Search for the cell housing the specified text and yield its (x, y) center coordinate. 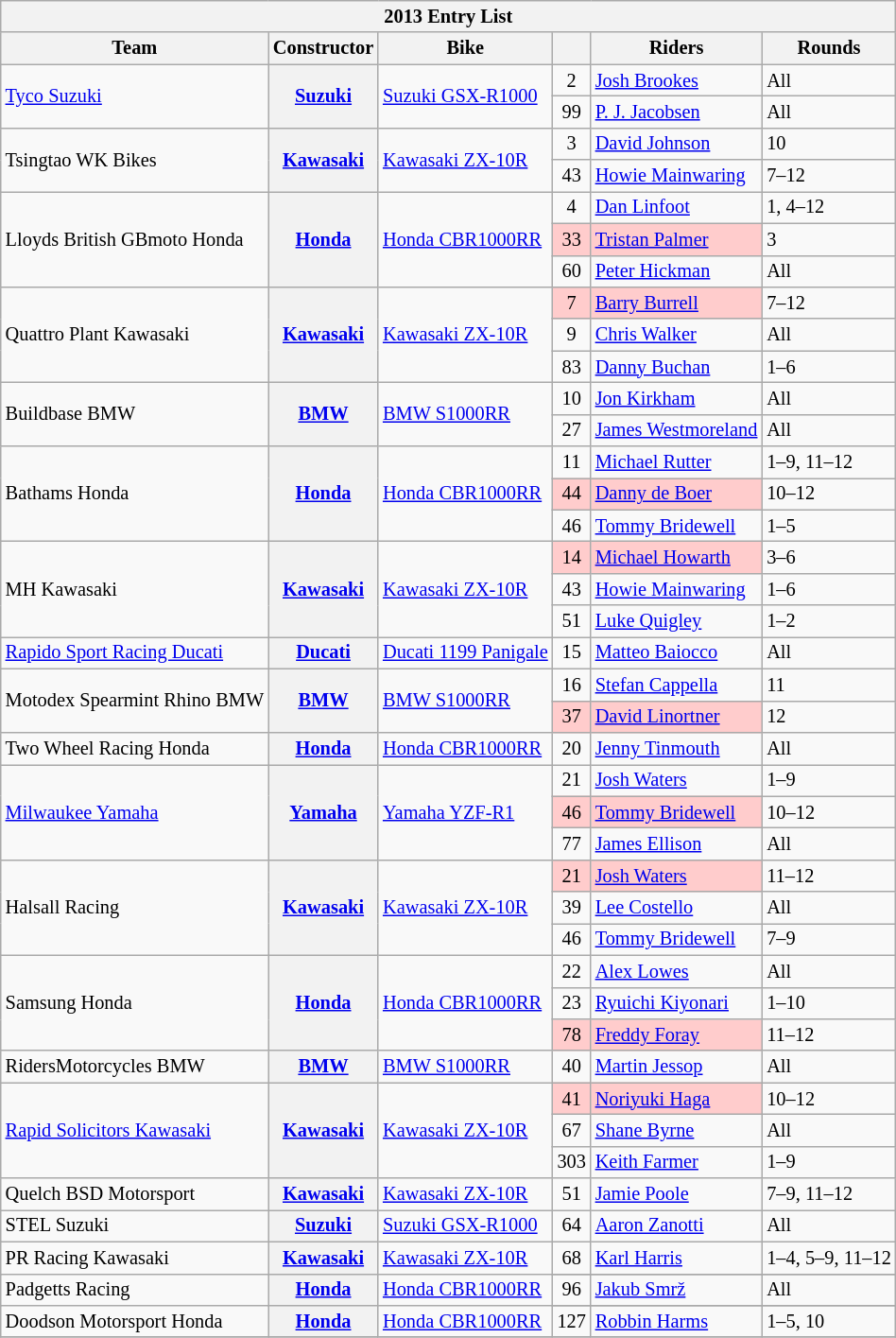
Team (134, 48)
PR Racing Kawasaki (134, 1258)
Peter Hickman (677, 271)
Lloyds British GBmoto Honda (134, 238)
Yamaha (323, 811)
Lee Costello (677, 908)
Bike (465, 48)
James Westmoreland (677, 430)
Dan Linfoot (677, 207)
1–5 (828, 526)
14 (572, 557)
Michael Rutter (677, 462)
Karl Harris (677, 1258)
Two Wheel Racing Honda (134, 748)
Ryuichi Kiyonari (677, 1003)
Barry Burrell (677, 303)
96 (572, 1290)
Danny Buchan (677, 367)
Tristan Palmer (677, 239)
12 (828, 717)
99 (572, 112)
Bathams Honda (134, 494)
1–10 (828, 1003)
Tsingtao WK Bikes (134, 159)
Chris Walker (677, 335)
RidersMotorcycles BMW (134, 1067)
Shane Byrne (677, 1130)
Samsung Honda (134, 1002)
78 (572, 1034)
7 (572, 303)
Aaron Zanotti (677, 1225)
Padgetts Racing (134, 1290)
Keith Farmer (677, 1162)
83 (572, 367)
Josh Brookes (677, 80)
4 (572, 207)
20 (572, 748)
37 (572, 717)
Halsall Racing (134, 908)
Tyco Suzuki (134, 96)
Freddy Foray (677, 1034)
P. J. Jacobsen (677, 112)
Alex Lowes (677, 971)
7–9, 11–12 (828, 1194)
3–6 (828, 557)
127 (572, 1321)
Jamie Poole (677, 1194)
2 (572, 80)
Buildbase BMW (134, 414)
Constructor (323, 48)
Yamaha YZF-R1 (465, 811)
1–5, 10 (828, 1321)
Ducati 1199 Panigale (465, 652)
Rapido Sport Racing Ducati (134, 652)
Michael Howarth (677, 557)
2013 Entry List (448, 16)
1–9, 11–12 (828, 462)
64 (572, 1225)
27 (572, 430)
David Johnson (677, 144)
7–9 (828, 939)
77 (572, 843)
Doodson Motorsport Honda (134, 1321)
MH Kawasaki (134, 588)
40 (572, 1067)
David Linortner (677, 717)
Rapid Solicitors Kawasaki (134, 1131)
Danny de Boer (677, 494)
23 (572, 1003)
303 (572, 1162)
9 (572, 335)
Noriyuki Haga (677, 1099)
39 (572, 908)
STEL Suzuki (134, 1225)
1, 4–12 (828, 207)
Quelch BSD Motorsport (134, 1194)
1–2 (828, 621)
Quattro Plant Kawasaki (134, 335)
Luke Quigley (677, 621)
James Ellison (677, 843)
Jakub Smrž (677, 1290)
22 (572, 971)
33 (572, 239)
Martin Jessop (677, 1067)
16 (572, 685)
1–4, 5–9, 11–12 (828, 1258)
44 (572, 494)
Riders (677, 48)
60 (572, 271)
Jon Kirkham (677, 398)
Motodex Spearmint Rhino BMW (134, 700)
67 (572, 1130)
Stefan Cappella (677, 685)
Robbin Harms (677, 1321)
41 (572, 1099)
Rounds (828, 48)
Ducati (323, 652)
15 (572, 652)
68 (572, 1258)
Matteo Baiocco (677, 652)
Jenny Tinmouth (677, 748)
Milwaukee Yamaha (134, 811)
